Scan for the cell matching the given text and deliver its (X, Y) coordinate at center. 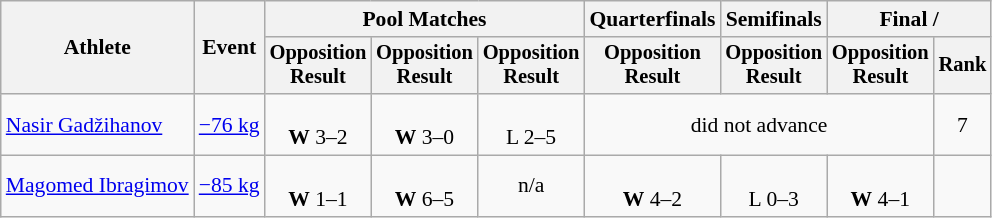
Semifinals (774, 19)
Event (230, 48)
W 6–5 (424, 186)
W 3–0 (424, 124)
W 1–1 (318, 186)
−85 kg (230, 186)
W 4–2 (652, 186)
7 (963, 124)
Nasir Gadžihanov (98, 124)
Quarterfinals (652, 19)
W 4–1 (880, 186)
Pool Matches (425, 19)
n/a (532, 186)
Athlete (98, 48)
Rank (963, 66)
W 3–2 (318, 124)
L 0–3 (774, 186)
did not advance (758, 124)
−76 kg (230, 124)
Magomed Ibragimov (98, 186)
L 2–5 (532, 124)
Final / (909, 19)
